Capture the cell that displays the provided text and extract its [X, Y] central coordinate. 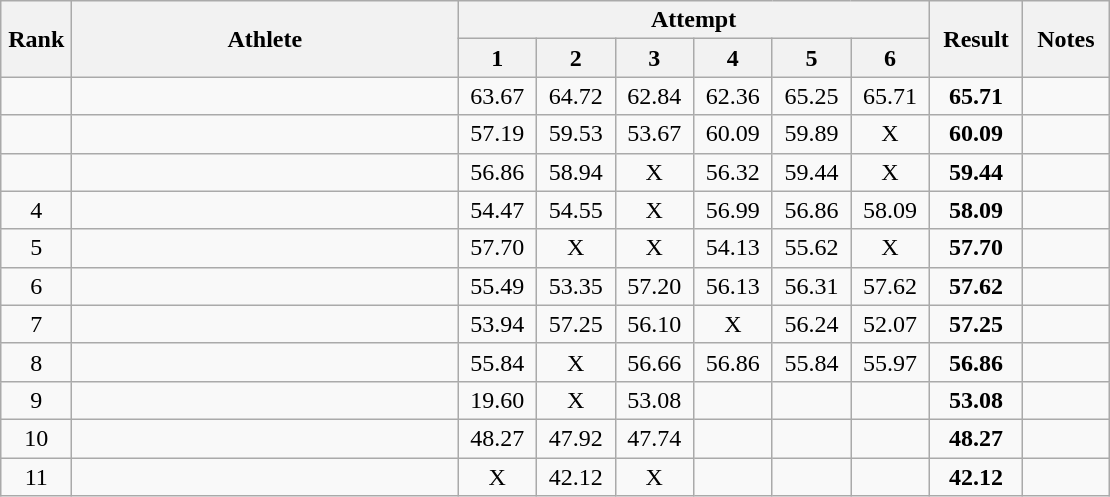
56.66 [654, 362]
57.20 [654, 286]
59.89 [812, 134]
55.62 [812, 248]
1 [498, 58]
65.25 [812, 96]
Notes [1066, 39]
Athlete [265, 39]
57.19 [498, 134]
59.53 [576, 134]
Attempt [694, 20]
56.99 [734, 210]
56.32 [734, 172]
54.47 [498, 210]
62.84 [654, 96]
63.67 [498, 96]
3 [654, 58]
54.13 [734, 248]
9 [36, 400]
55.49 [498, 286]
56.10 [654, 324]
Rank [36, 39]
2 [576, 58]
64.72 [576, 96]
19.60 [498, 400]
53.94 [498, 324]
54.55 [576, 210]
56.13 [734, 286]
Result [976, 39]
10 [36, 438]
62.36 [734, 96]
56.31 [812, 286]
58.94 [576, 172]
8 [36, 362]
47.74 [654, 438]
7 [36, 324]
53.67 [654, 134]
11 [36, 477]
53.35 [576, 286]
56.24 [812, 324]
47.92 [576, 438]
55.97 [890, 362]
52.07 [890, 324]
